Search for the cell housing the specified text and yield its [x, y] center coordinate. 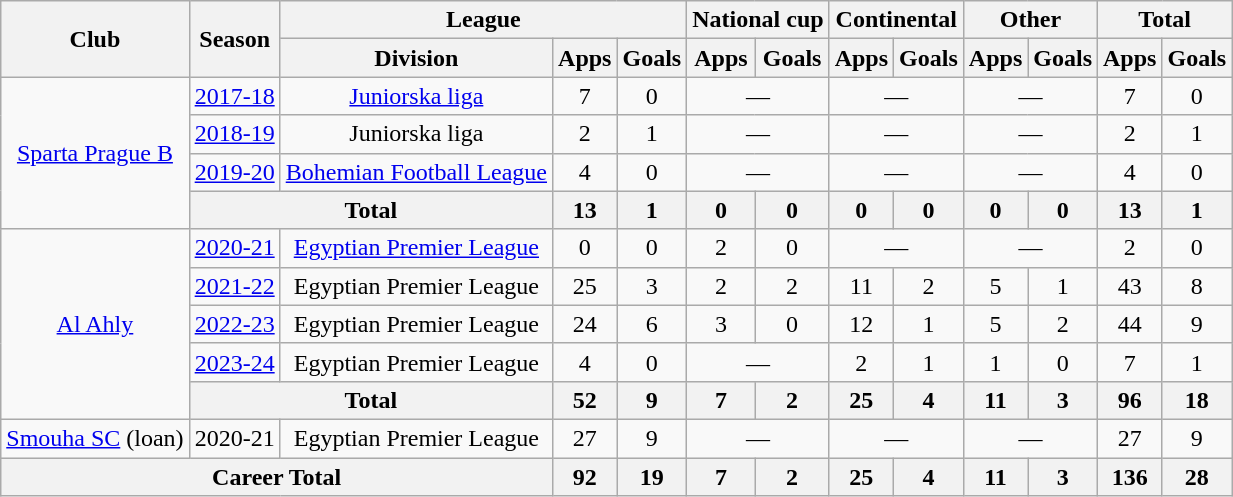
92 [585, 477]
Club [95, 39]
12 [861, 324]
League [484, 20]
Other [1030, 20]
6 [652, 324]
8 [1197, 286]
24 [585, 324]
2023-24 [234, 362]
Bohemian Football League [416, 172]
Continental [896, 20]
National cup [758, 20]
2017-18 [234, 96]
Smouha SC (loan) [95, 438]
Season [234, 39]
Al Ahly [95, 324]
Division [416, 58]
96 [1130, 400]
2022-23 [234, 324]
2021-22 [234, 286]
44 [1130, 324]
18 [1197, 400]
43 [1130, 286]
28 [1197, 477]
Sparta Prague B [95, 153]
136 [1130, 477]
Career Total [277, 477]
52 [585, 400]
19 [652, 477]
2019-20 [234, 172]
2018-19 [234, 134]
